Find where the given text appears and provide that cell's center as [x, y] coordinate. 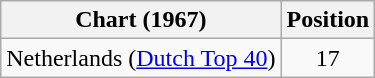
Netherlands (Dutch Top 40) [141, 58]
17 [328, 58]
Position [328, 20]
Chart (1967) [141, 20]
